Identify which cell holds the provided text, then report its [X, Y] central coordinate. 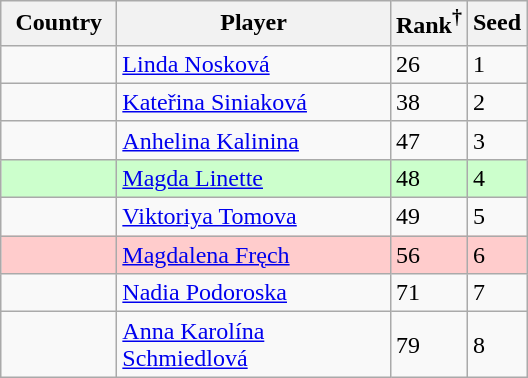
48 [428, 178]
56 [428, 255]
Player [254, 24]
47 [428, 140]
79 [428, 344]
Magdalena Fręch [254, 255]
Nadia Podoroska [254, 293]
3 [496, 140]
6 [496, 255]
Kateřina Siniaková [254, 102]
Magda Linette [254, 178]
Seed [496, 24]
Country [59, 24]
38 [428, 102]
8 [496, 344]
1 [496, 64]
Anhelina Kalinina [254, 140]
2 [496, 102]
71 [428, 293]
4 [496, 178]
Viktoriya Tomova [254, 217]
26 [428, 64]
7 [496, 293]
Linda Nosková [254, 64]
49 [428, 217]
5 [496, 217]
Anna Karolína Schmiedlová [254, 344]
Rank† [428, 24]
